Identify which cell holds the provided text, then report its (X, Y) central coordinate. 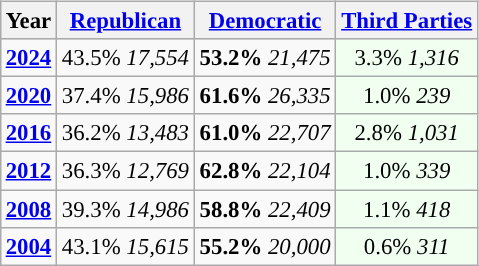
Democratic (265, 21)
1.0% 239 (407, 96)
39.3% 14,986 (126, 209)
61.6% 26,335 (265, 96)
1.1% 418 (407, 209)
2.8% 1,031 (407, 133)
36.3% 12,769 (126, 171)
37.4% 15,986 (126, 96)
53.2% 21,475 (265, 58)
3.3% 1,316 (407, 58)
2020 (28, 96)
Republican (126, 21)
58.8% 22,409 (265, 209)
2016 (28, 133)
2012 (28, 171)
61.0% 22,707 (265, 133)
55.2% 20,000 (265, 246)
Third Parties (407, 21)
43.1% 15,615 (126, 246)
2004 (28, 246)
2024 (28, 58)
1.0% 339 (407, 171)
43.5% 17,554 (126, 58)
62.8% 22,104 (265, 171)
Year (28, 21)
0.6% 311 (407, 246)
2008 (28, 209)
36.2% 13,483 (126, 133)
